For the text-containing cell, return its midpoint in [X, Y] coordinate format. 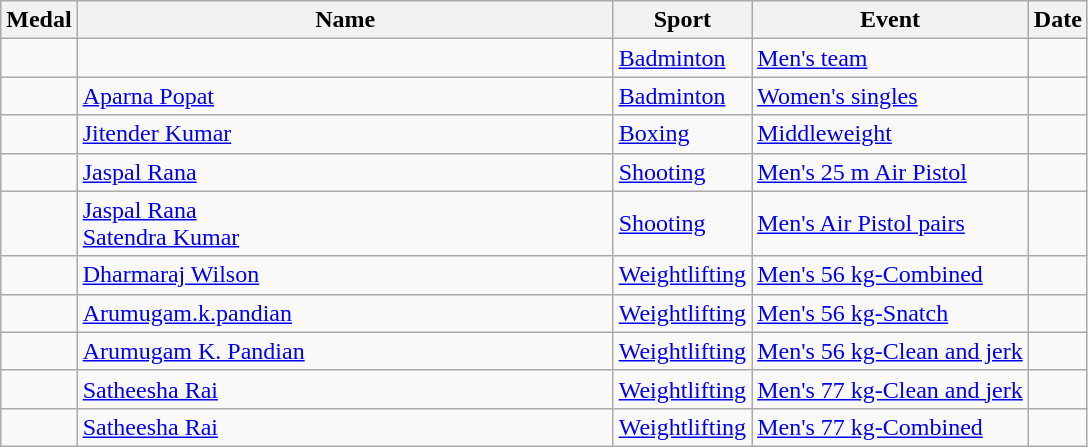
Event [890, 20]
Men's 25 m Air Pistol [890, 172]
Date [1058, 20]
Dharmaraj Wilson [345, 275]
Jaspal RanaSatendra Kumar [345, 224]
Jitender Kumar [345, 134]
Jaspal Rana [345, 172]
Men's team [890, 58]
Arumugam.k.pandian [345, 313]
Medal [39, 20]
Sport [682, 20]
Men's 56 kg-Clean and jerk [890, 351]
Women's singles [890, 96]
Name [345, 20]
Men's 56 kg-Combined [890, 275]
Men's Air Pistol pairs [890, 224]
Boxing [682, 134]
Men's 77 kg-Clean and jerk [890, 389]
Men's 77 kg-Combined [890, 427]
Aparna Popat [345, 96]
Men's 56 kg-Snatch [890, 313]
Middleweight [890, 134]
Arumugam K. Pandian [345, 351]
